Extract the (x, y) coordinate from the center of the cell holding the provided text.  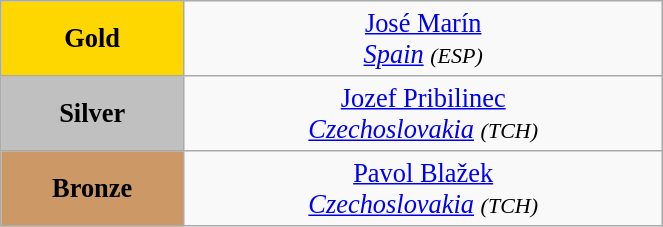
Gold (92, 38)
Silver (92, 112)
Pavol BlažekCzechoslovakia (TCH) (424, 188)
Bronze (92, 188)
Jozef PribilinecCzechoslovakia (TCH) (424, 112)
José MarínSpain (ESP) (424, 38)
